Pinpoint the cell where the given text exists, returning its (X, Y) midpoint coordinate. 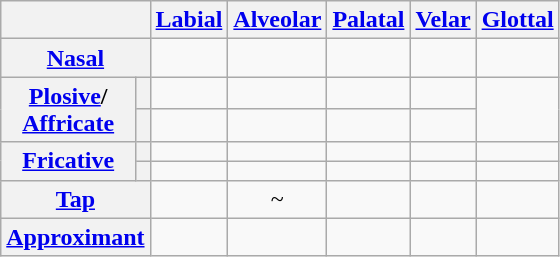
Alveolar (278, 20)
Tap (76, 199)
Fricative (68, 161)
Palatal (368, 20)
Glottal (518, 20)
Approximant (76, 237)
Labial (189, 20)
Nasal (76, 58)
Plosive/Affricate (68, 110)
Velar (443, 20)
~ (278, 199)
